Capture the cell that displays the provided text and extract its (x, y) central coordinate. 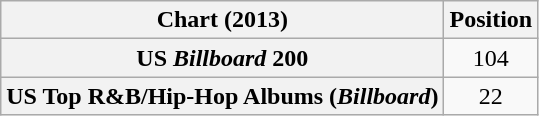
22 (491, 96)
104 (491, 58)
Chart (2013) (222, 20)
US Top R&B/Hip-Hop Albums (Billboard) (222, 96)
US Billboard 200 (222, 58)
Position (491, 20)
